Find where the given text appears and provide that cell's center as [x, y] coordinate. 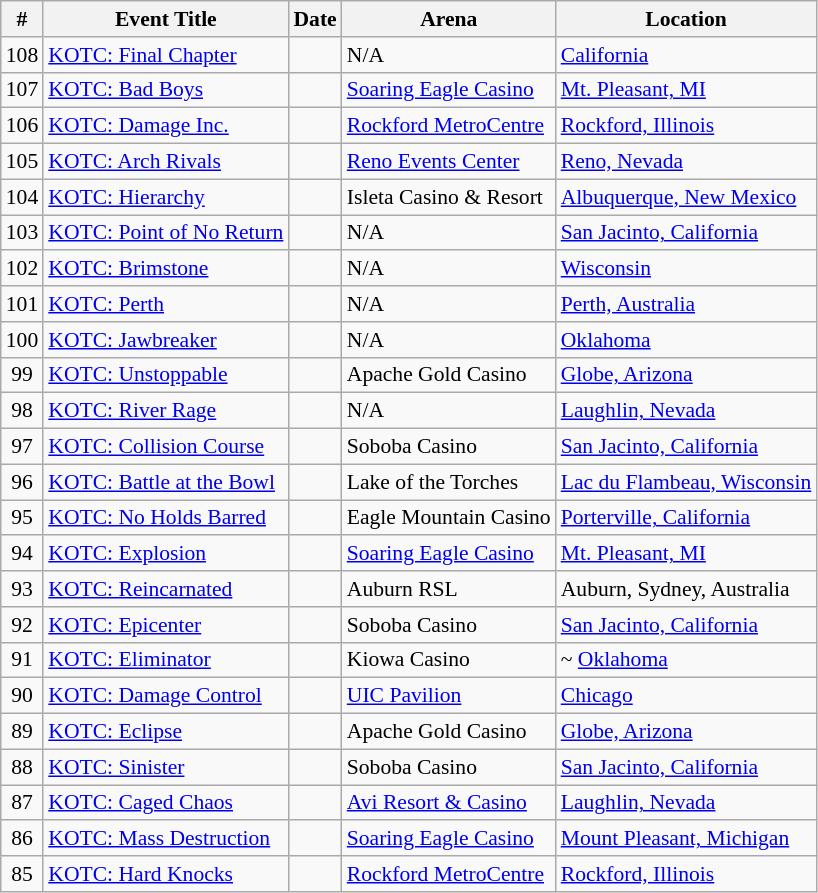
107 [22, 90]
Mount Pleasant, Michigan [686, 839]
87 [22, 803]
Perth, Australia [686, 304]
KOTC: Brimstone [166, 269]
KOTC: Epicenter [166, 625]
Reno Events Center [449, 162]
93 [22, 589]
~ Oklahoma [686, 660]
KOTC: Hard Knocks [166, 874]
88 [22, 767]
Lake of the Torches [449, 482]
Chicago [686, 696]
85 [22, 874]
KOTC: River Rage [166, 411]
KOTC: No Holds Barred [166, 518]
99 [22, 375]
Event Title [166, 19]
KOTC: Reincarnated [166, 589]
108 [22, 55]
UIC Pavilion [449, 696]
106 [22, 126]
101 [22, 304]
KOTC: Eclipse [166, 732]
KOTC: Collision Course [166, 447]
Reno, Nevada [686, 162]
KOTC: Point of No Return [166, 233]
94 [22, 554]
Date [314, 19]
Porterville, California [686, 518]
Location [686, 19]
KOTC: Caged Chaos [166, 803]
KOTC: Damage Control [166, 696]
KOTC: Eliminator [166, 660]
Wisconsin [686, 269]
97 [22, 447]
100 [22, 340]
KOTC: Hierarchy [166, 197]
KOTC: Final Chapter [166, 55]
KOTC: Arch Rivals [166, 162]
Isleta Casino & Resort [449, 197]
KOTC: Jawbreaker [166, 340]
# [22, 19]
104 [22, 197]
Lac du Flambeau, Wisconsin [686, 482]
91 [22, 660]
92 [22, 625]
105 [22, 162]
95 [22, 518]
Eagle Mountain Casino [449, 518]
Auburn RSL [449, 589]
102 [22, 269]
KOTC: Mass Destruction [166, 839]
Albuquerque, New Mexico [686, 197]
KOTC: Battle at the Bowl [166, 482]
KOTC: Damage Inc. [166, 126]
KOTC: Bad Boys [166, 90]
Arena [449, 19]
98 [22, 411]
KOTC: Sinister [166, 767]
Auburn, Sydney, Australia [686, 589]
Kiowa Casino [449, 660]
KOTC: Explosion [166, 554]
86 [22, 839]
KOTC: Unstoppable [166, 375]
90 [22, 696]
103 [22, 233]
Oklahoma [686, 340]
Avi Resort & Casino [449, 803]
96 [22, 482]
89 [22, 732]
KOTC: Perth [166, 304]
California [686, 55]
